Find where the given text appears and provide that cell's center as (x, y) coordinate. 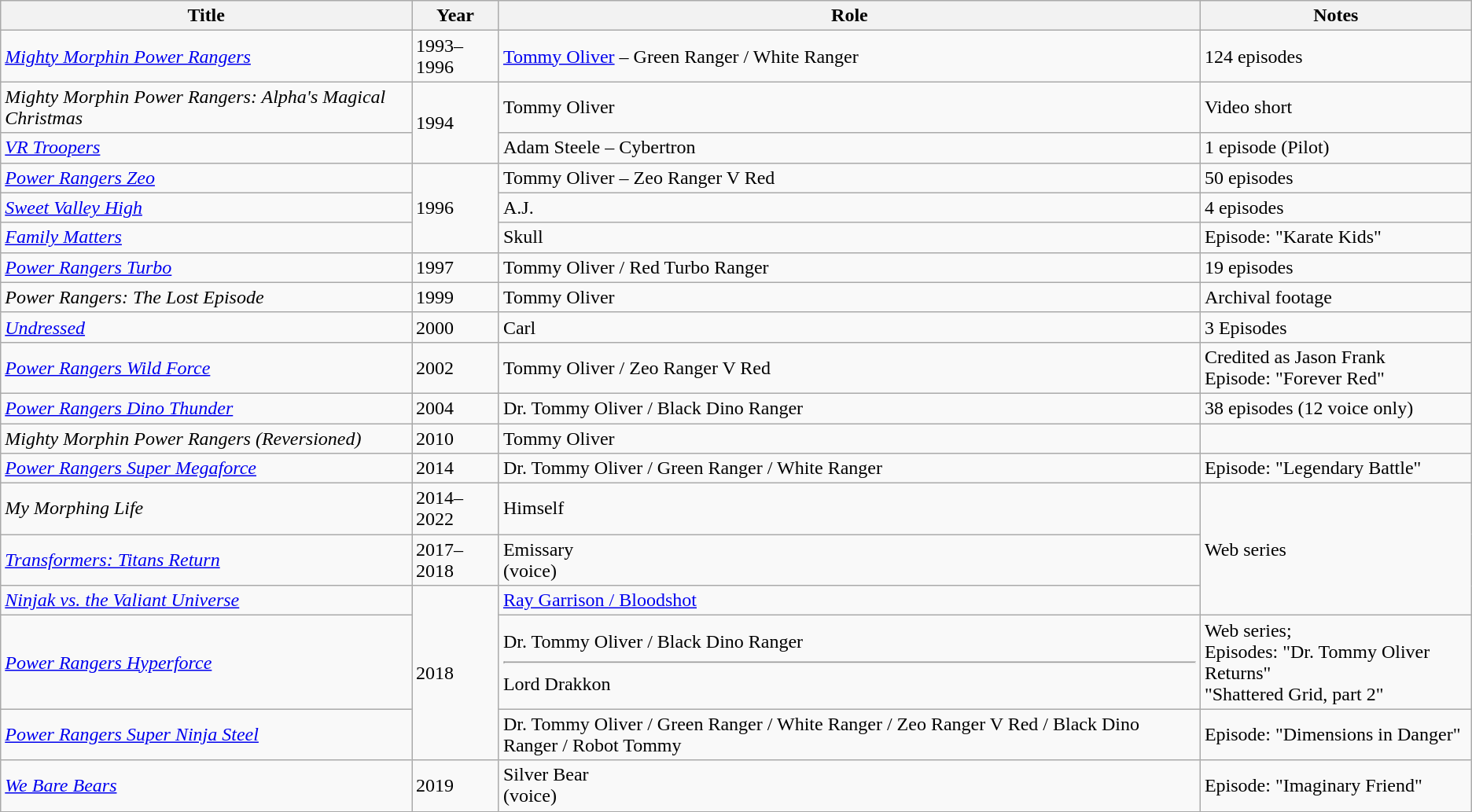
Undressed (206, 327)
Episode: "Dimensions in Danger" (1335, 734)
Tommy Oliver / Red Turbo Ranger (849, 267)
Notes (1335, 16)
Episode: "Karate Kids" (1335, 237)
Year (456, 16)
Video short (1335, 107)
Credited as Jason FrankEpisode: "Forever Red" (1335, 368)
My Morphing Life (206, 509)
Power Rangers Zeo (206, 178)
Role (849, 16)
Adam Steele – Cybertron (849, 148)
2014 (456, 468)
Tommy Oliver / Zeo Ranger V Red (849, 368)
Silver Bear(voice) (849, 786)
Power Rangers Super Megaforce (206, 468)
2010 (456, 438)
Himself (849, 509)
Power Rangers Turbo (206, 267)
Dr. Tommy Oliver / Black Dino Ranger (849, 408)
4 episodes (1335, 208)
Carl (849, 327)
Ninjak vs. the Valiant Universe (206, 601)
Emissary(voice) (849, 560)
1 episode (Pilot) (1335, 148)
Power Rangers: The Lost Episode (206, 297)
Power Rangers Wild Force (206, 368)
3 Episodes (1335, 327)
Skull (849, 237)
We Bare Bears (206, 786)
2017–2018 (456, 560)
2000 (456, 327)
Dr. Tommy Oliver / Black Dino Ranger Lord Drakkon (849, 662)
1996 (456, 208)
Dr. Tommy Oliver / Green Ranger / White Ranger (849, 468)
Tommy Oliver – Zeo Ranger V Red (849, 178)
124 episodes (1335, 57)
2004 (456, 408)
1999 (456, 297)
Sweet Valley High (206, 208)
2018 (456, 673)
2002 (456, 368)
38 episodes (12 voice only) (1335, 408)
1993–1996 (456, 57)
19 episodes (1335, 267)
Mighty Morphin Power Rangers: Alpha's Magical Christmas (206, 107)
Mighty Morphin Power Rangers (206, 57)
Episode: "Imaginary Friend" (1335, 786)
Episode: "Legendary Battle" (1335, 468)
VR Troopers (206, 148)
Title (206, 16)
Mighty Morphin Power Rangers (Reversioned) (206, 438)
Transformers: Titans Return (206, 560)
Power Rangers Hyperforce (206, 662)
Archival footage (1335, 297)
Ray Garrison / Bloodshot (849, 601)
2019 (456, 786)
Web series;Episodes: "Dr. Tommy Oliver Returns""Shattered Grid, part 2" (1335, 662)
Family Matters (206, 237)
Web series (1335, 549)
1997 (456, 267)
2014–2022 (456, 509)
A.J. (849, 208)
1994 (456, 123)
Power Rangers Dino Thunder (206, 408)
Dr. Tommy Oliver / Green Ranger / White Ranger / Zeo Ranger V Red / Black Dino Ranger / Robot Tommy (849, 734)
50 episodes (1335, 178)
Tommy Oliver – Green Ranger / White Ranger (849, 57)
Power Rangers Super Ninja Steel (206, 734)
